Return [x, y] of the center of cell containing provided text 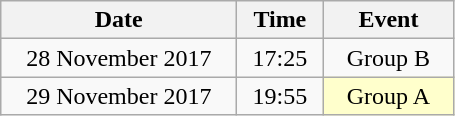
Group B [388, 58]
19:55 [280, 96]
28 November 2017 [119, 58]
Time [280, 20]
Date [119, 20]
29 November 2017 [119, 96]
17:25 [280, 58]
Event [388, 20]
Group A [388, 96]
